Return the [x, y] coordinate for the center point of the cell that contains the specified text.  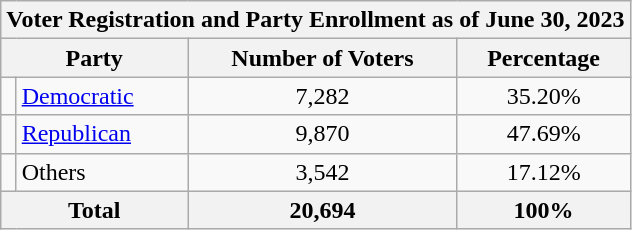
20,694 [323, 210]
7,282 [323, 96]
17.12% [544, 172]
9,870 [323, 134]
Democratic [102, 96]
3,542 [323, 172]
100% [544, 210]
Number of Voters [323, 58]
Republican [102, 134]
47.69% [544, 134]
Total [94, 210]
Party [94, 58]
Voter Registration and Party Enrollment as of June 30, 2023 [316, 20]
35.20% [544, 96]
Percentage [544, 58]
Others [102, 172]
